For the text-containing cell, return its midpoint in [x, y] coordinate format. 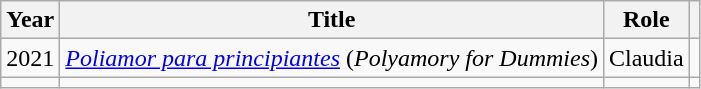
Poliamor para principiantes (Polyamory for Dummies) [332, 58]
Role [646, 20]
Year [30, 20]
2021 [30, 58]
Claudia [646, 58]
Title [332, 20]
